Extract the [X, Y] coordinate from the center of the cell holding the provided text.  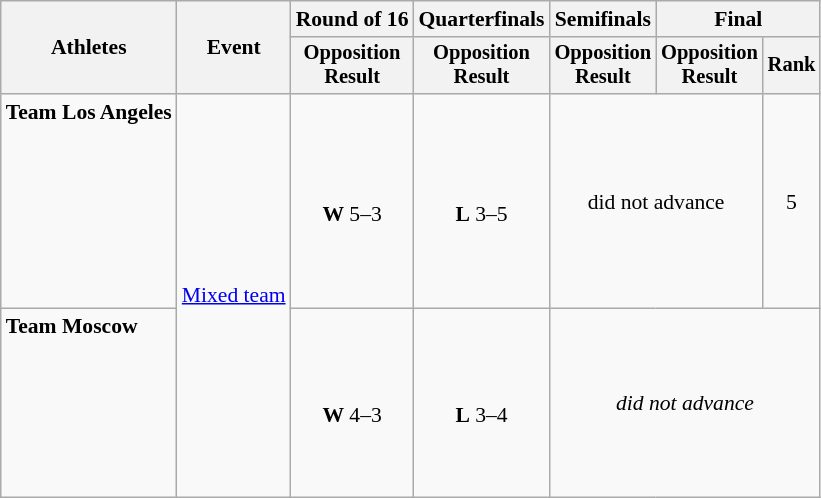
Athletes [89, 48]
Round of 16 [352, 19]
L 3–5 [482, 201]
W 5–3 [352, 201]
Final [738, 19]
5 [792, 201]
Team Moscow [89, 404]
L 3–4 [482, 404]
W 4–3 [352, 404]
Event [234, 48]
Semifinals [604, 19]
Quarterfinals [482, 19]
Rank [792, 66]
Mixed team [234, 296]
Team Los Angeles [89, 201]
